Capture the cell that displays the provided text and extract its (X, Y) central coordinate. 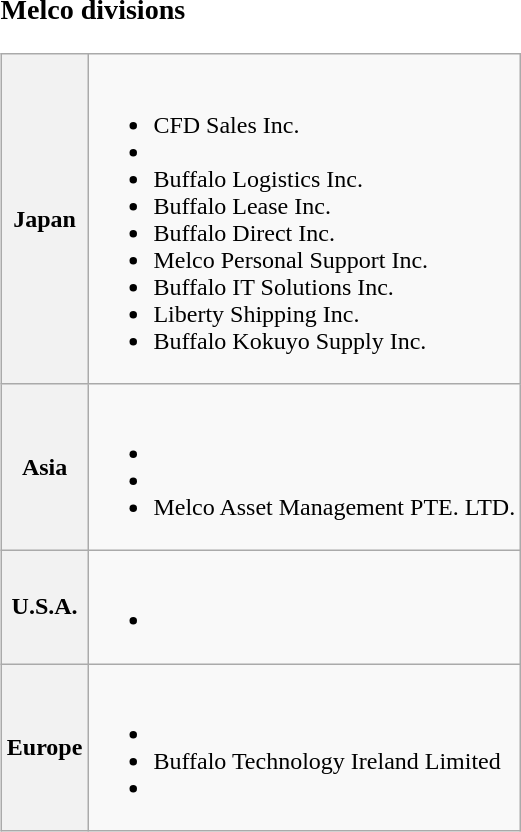
Asia (44, 466)
U.S.A. (44, 608)
Melco Asset Management PTE. LTD. (304, 466)
Europe (44, 748)
Japan (44, 218)
Buffalo Technology Ireland Limited (304, 748)
